Return [X, Y] of the center of cell containing provided text 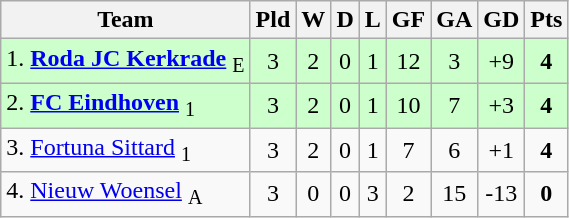
-13 [502, 194]
Pld [273, 20]
2. FC Eindhoven 1 [126, 105]
GD [502, 20]
10 [408, 105]
1. Roda JC Kerkrade E [126, 61]
15 [454, 194]
GA [454, 20]
+3 [502, 105]
GF [408, 20]
4. Nieuw Woensel A [126, 194]
Team [126, 20]
6 [454, 150]
3. Fortuna Sittard 1 [126, 150]
+9 [502, 61]
Pts [546, 20]
D [345, 20]
W [314, 20]
L [372, 20]
+1 [502, 150]
12 [408, 61]
